Extract the [X, Y] coordinate from the center of the cell holding the provided text.  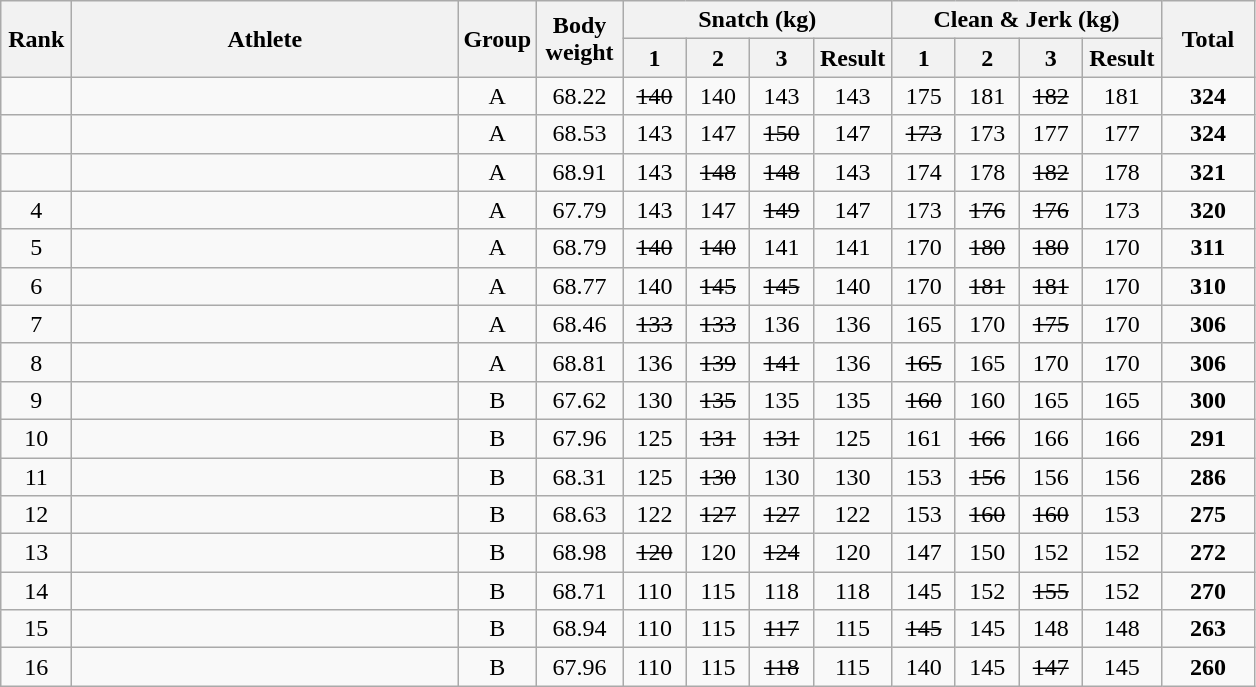
Rank [36, 39]
Clean & Jerk (kg) [1026, 20]
286 [1208, 477]
300 [1208, 400]
260 [1208, 667]
321 [1208, 172]
4 [36, 210]
67.79 [580, 210]
7 [36, 324]
9 [36, 400]
161 [924, 438]
Athlete [265, 39]
10 [36, 438]
310 [1208, 286]
15 [36, 629]
68.63 [580, 515]
124 [782, 553]
68.79 [580, 248]
272 [1208, 553]
8 [36, 362]
6 [36, 286]
263 [1208, 629]
68.71 [580, 591]
149 [782, 210]
320 [1208, 210]
11 [36, 477]
68.53 [580, 134]
291 [1208, 438]
155 [1051, 591]
174 [924, 172]
13 [36, 553]
117 [782, 629]
311 [1208, 248]
16 [36, 667]
5 [36, 248]
67.62 [580, 400]
68.91 [580, 172]
68.46 [580, 324]
14 [36, 591]
68.98 [580, 553]
68.22 [580, 96]
68.81 [580, 362]
275 [1208, 515]
Group [498, 39]
68.31 [580, 477]
68.77 [580, 286]
Snatch (kg) [758, 20]
270 [1208, 591]
139 [718, 362]
Body weight [580, 39]
68.94 [580, 629]
12 [36, 515]
Total [1208, 39]
